Locate the cell with the specified text and output its [X, Y] center coordinate. 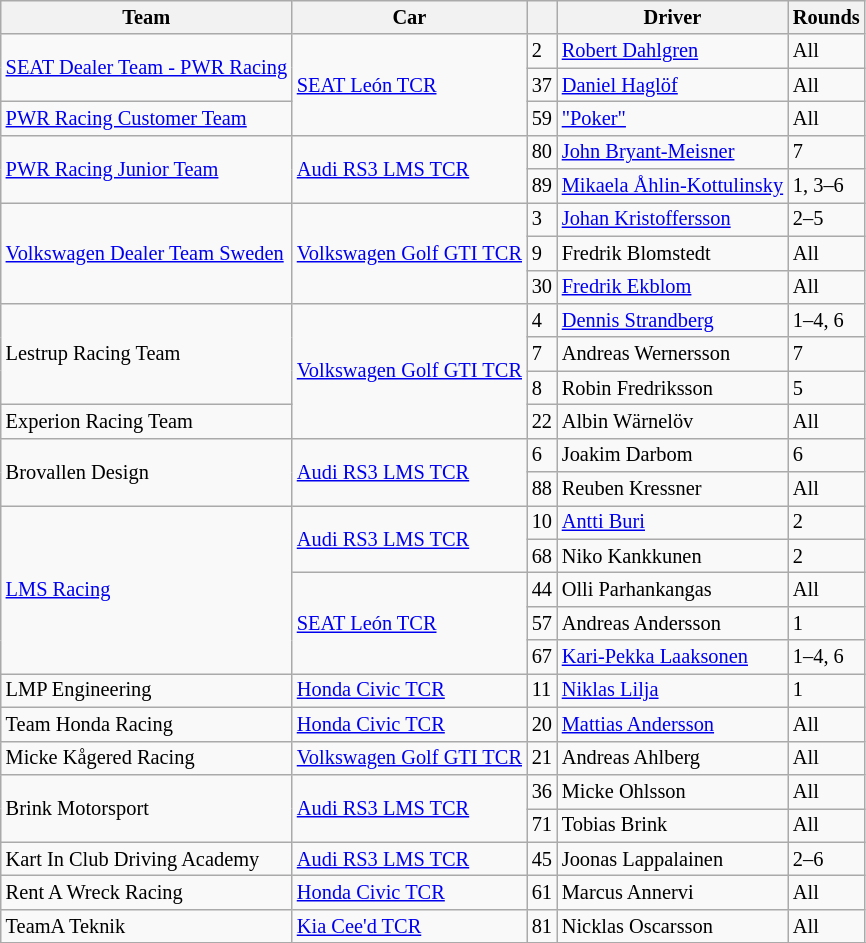
SEAT Dealer Team - PWR Racing [146, 68]
Antti Buri [672, 522]
John Bryant-Meisner [672, 152]
TeamA Teknik [146, 926]
Marcus Annervi [672, 892]
2–6 [826, 859]
Micke Kågered Racing [146, 758]
LMP Engineering [146, 690]
Brink Motorsport [146, 808]
45 [542, 859]
Reuben Kressner [672, 489]
67 [542, 657]
22 [542, 421]
59 [542, 118]
Nicklas Oscarsson [672, 926]
10 [542, 522]
Car [410, 17]
57 [542, 623]
Volkswagen Dealer Team Sweden [146, 252]
Experion Racing Team [146, 421]
Joakim Darbom [672, 455]
Robert Dahlgren [672, 51]
30 [542, 287]
3 [542, 219]
Niklas Lilja [672, 690]
PWR Racing Customer Team [146, 118]
88 [542, 489]
Joonas Lappalainen [672, 859]
LMS Racing [146, 589]
Mattias Andersson [672, 724]
Kari-Pekka Laaksonen [672, 657]
Rent A Wreck Racing [146, 892]
Andreas Wernersson [672, 354]
Driver [672, 17]
Kia Cee'd TCR [410, 926]
Team [146, 17]
"Poker" [672, 118]
68 [542, 556]
Brovallen Design [146, 472]
1, 3–6 [826, 186]
61 [542, 892]
9 [542, 253]
44 [542, 589]
Johan Kristoffersson [672, 219]
36 [542, 791]
5 [826, 388]
81 [542, 926]
21 [542, 758]
2–5 [826, 219]
Micke Ohlsson [672, 791]
Lestrup Racing Team [146, 354]
Team Honda Racing [146, 724]
Mikaela Åhlin-Kottulinsky [672, 186]
89 [542, 186]
4 [542, 320]
80 [542, 152]
Fredrik Blomstedt [672, 253]
8 [542, 388]
Olli Parhankangas [672, 589]
Niko Kankkunen [672, 556]
Andreas Andersson [672, 623]
PWR Racing Junior Team [146, 168]
37 [542, 85]
20 [542, 724]
Andreas Ahlberg [672, 758]
Robin Fredriksson [672, 388]
Fredrik Ekblom [672, 287]
Daniel Haglöf [672, 85]
Dennis Strandberg [672, 320]
Tobias Brink [672, 825]
Albin Wärnelöv [672, 421]
71 [542, 825]
11 [542, 690]
Rounds [826, 17]
Kart In Club Driving Academy [146, 859]
